Determine the [x, y] coordinate at the center of the cell enclosing the given text.  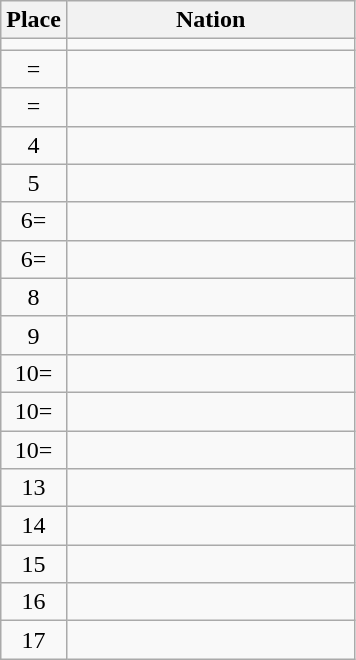
8 [34, 297]
13 [34, 488]
15 [34, 564]
17 [34, 640]
14 [34, 526]
9 [34, 335]
Nation [210, 20]
Place [34, 20]
16 [34, 602]
5 [34, 183]
4 [34, 145]
